Scan for the cell matching the given text and deliver its (X, Y) coordinate at center. 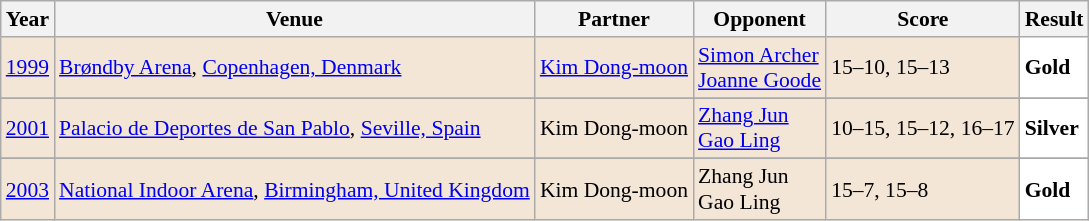
Brøndby Arena, Copenhagen, Denmark (294, 68)
15–7, 15–8 (923, 190)
National Indoor Arena, Birmingham, United Kingdom (294, 190)
Venue (294, 19)
Year (28, 19)
2003 (28, 190)
Palacio de Deportes de San Pablo, Seville, Spain (294, 128)
10–15, 15–12, 16–17 (923, 128)
15–10, 15–13 (923, 68)
Partner (614, 19)
Score (923, 19)
Silver (1054, 128)
1999 (28, 68)
Opponent (760, 19)
Result (1054, 19)
2001 (28, 128)
Simon Archer Joanne Goode (760, 68)
